Locate the cell with the specified text and output its (X, Y) center coordinate. 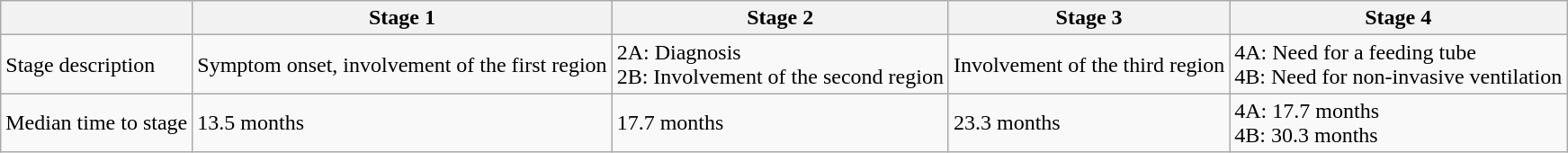
17.7 months (780, 122)
Symptom onset, involvement of the first region (402, 65)
Stage 1 (402, 18)
13.5 months (402, 122)
Stage 3 (1089, 18)
4A: Need for a feeding tube4B: Need for non-invasive ventilation (1398, 65)
Median time to stage (97, 122)
Involvement of the third region (1089, 65)
23.3 months (1089, 122)
Stage 2 (780, 18)
2A: Diagnosis2B: Involvement of the second region (780, 65)
4A: 17.7 months4B: 30.3 months (1398, 122)
Stage description (97, 65)
Stage 4 (1398, 18)
